Pinpoint the cell where the given text exists, returning its [X, Y] midpoint coordinate. 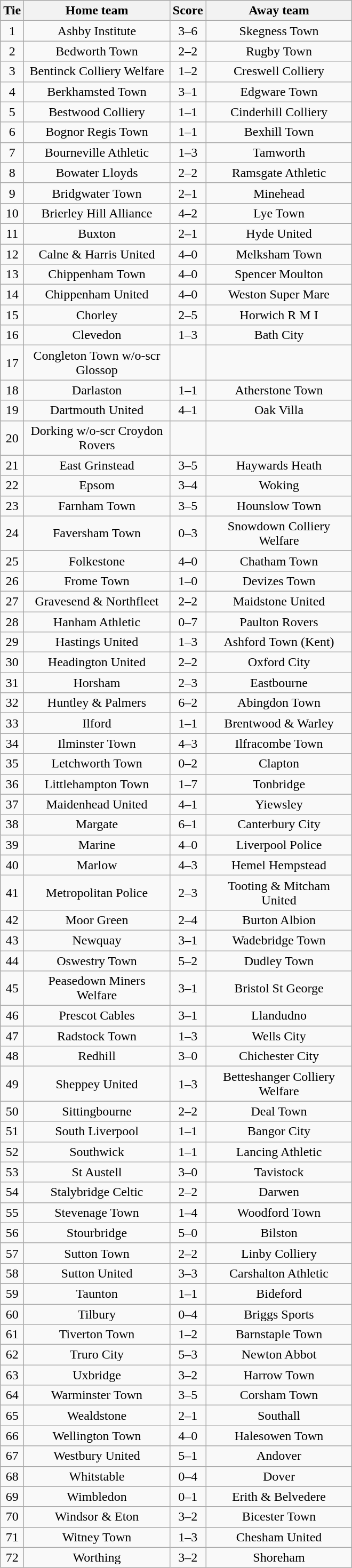
Bilston [279, 1233]
35 [12, 764]
Liverpool Police [279, 845]
30 [12, 662]
1 [12, 31]
Whitstable [97, 1476]
Wellington Town [97, 1436]
24 [12, 533]
2–4 [188, 920]
Farnham Town [97, 506]
Paulton Rovers [279, 622]
7 [12, 152]
2–5 [188, 315]
15 [12, 315]
Harrow Town [279, 1375]
Oak Villa [279, 410]
Wells City [279, 1036]
Windsor & Eton [97, 1517]
17 [12, 362]
Bourneville Athletic [97, 152]
64 [12, 1395]
20 [12, 438]
Folkestone [97, 561]
Cinderhill Colliery [279, 112]
72 [12, 1557]
0–1 [188, 1497]
38 [12, 825]
29 [12, 642]
Calne & Harris United [97, 254]
Hyde United [279, 233]
0–2 [188, 764]
Bowater Lloyds [97, 173]
Oswestry Town [97, 961]
4 [12, 92]
Hounslow Town [279, 506]
36 [12, 784]
59 [12, 1294]
56 [12, 1233]
Chippenham United [97, 295]
10 [12, 213]
St Austell [97, 1172]
Tonbridge [279, 784]
11 [12, 233]
Wadebridge Town [279, 940]
Uxbridge [97, 1375]
5 [12, 112]
Llandudno [279, 1016]
Bicester Town [279, 1517]
53 [12, 1172]
Erith & Belvedere [279, 1497]
Ashford Town (Kent) [279, 642]
Newton Abbot [279, 1355]
Ilfracombe Town [279, 743]
0–7 [188, 622]
Corsham Town [279, 1395]
21 [12, 465]
Wealdstone [97, 1416]
Ramsgate Athletic [279, 173]
Westbury United [97, 1456]
Burton Albion [279, 920]
Frome Town [97, 581]
Haywards Heath [279, 465]
Tavistock [279, 1172]
18 [12, 390]
Sittingbourne [97, 1111]
Devizes Town [279, 581]
Buxton [97, 233]
45 [12, 988]
22 [12, 486]
Canterbury City [279, 825]
Redhill [97, 1056]
14 [12, 295]
23 [12, 506]
4–2 [188, 213]
8 [12, 173]
Maidenhead United [97, 804]
19 [12, 410]
6 [12, 132]
Headington United [97, 662]
Darwen [279, 1192]
Tilbury [97, 1314]
Betteshanger Colliery Welfare [279, 1084]
Score [188, 11]
Horsham [97, 683]
34 [12, 743]
Hemel Hempstead [279, 865]
Prescot Cables [97, 1016]
Gravesend & Northfleet [97, 601]
Rugby Town [279, 51]
Ashby Institute [97, 31]
5–0 [188, 1233]
Southall [279, 1416]
41 [12, 892]
9 [12, 193]
Bexhill Town [279, 132]
1–0 [188, 581]
3–4 [188, 486]
Bideford [279, 1294]
Dudley Town [279, 961]
Minehead [279, 193]
Chichester City [279, 1056]
Tooting & Mitcham United [279, 892]
Weston Super Mare [279, 295]
Chorley [97, 315]
52 [12, 1152]
Worthing [97, 1557]
Clevedon [97, 335]
Ilminster Town [97, 743]
Linby Colliery [279, 1253]
Dorking w/o-scr Croydon Rovers [97, 438]
50 [12, 1111]
Epsom [97, 486]
68 [12, 1476]
3–3 [188, 1273]
1–4 [188, 1213]
Sutton Town [97, 1253]
Creswell Colliery [279, 71]
Sheppey United [97, 1084]
Moor Green [97, 920]
12 [12, 254]
Oxford City [279, 662]
Spencer Moulton [279, 274]
Chesham United [279, 1537]
Andover [279, 1456]
Margate [97, 825]
5–2 [188, 961]
Letchworth Town [97, 764]
Stourbridge [97, 1233]
Lancing Athletic [279, 1152]
Bath City [279, 335]
47 [12, 1036]
Halesowen Town [279, 1436]
27 [12, 601]
East Grinstead [97, 465]
Bentinck Colliery Welfare [97, 71]
Stalybridge Celtic [97, 1192]
37 [12, 804]
Brierley Hill Alliance [97, 213]
26 [12, 581]
40 [12, 865]
48 [12, 1056]
Bedworth Town [97, 51]
Skegness Town [279, 31]
Congleton Town w/o-scr Glossop [97, 362]
Taunton [97, 1294]
Truro City [97, 1355]
67 [12, 1456]
Briggs Sports [279, 1314]
31 [12, 683]
Woodford Town [279, 1213]
2 [12, 51]
43 [12, 940]
Faversham Town [97, 533]
Bangor City [279, 1131]
Warminster Town [97, 1395]
49 [12, 1084]
Brentwood & Warley [279, 723]
51 [12, 1131]
1–7 [188, 784]
6–2 [188, 703]
3 [12, 71]
Tamworth [279, 152]
Deal Town [279, 1111]
5–1 [188, 1456]
Peasedown Miners Welfare [97, 988]
Melksham Town [279, 254]
5–3 [188, 1355]
Woking [279, 486]
16 [12, 335]
70 [12, 1517]
Stevenage Town [97, 1213]
Ilford [97, 723]
Snowdown Colliery Welfare [279, 533]
Newquay [97, 940]
Eastbourne [279, 683]
42 [12, 920]
Chatham Town [279, 561]
Wimbledon [97, 1497]
Chippenham Town [97, 274]
Marlow [97, 865]
Tiverton Town [97, 1335]
Clapton [279, 764]
Southwick [97, 1152]
62 [12, 1355]
32 [12, 703]
Shoreham [279, 1557]
Home team [97, 11]
Sutton United [97, 1273]
Berkhamsted Town [97, 92]
Hanham Athletic [97, 622]
Yiewsley [279, 804]
25 [12, 561]
0–3 [188, 533]
South Liverpool [97, 1131]
Bestwood Colliery [97, 112]
71 [12, 1537]
Maidstone United [279, 601]
61 [12, 1335]
Tie [12, 11]
69 [12, 1497]
6–1 [188, 825]
Bristol St George [279, 988]
Away team [279, 11]
Huntley & Palmers [97, 703]
Littlehampton Town [97, 784]
55 [12, 1213]
44 [12, 961]
65 [12, 1416]
Dartmouth United [97, 410]
Abingdon Town [279, 703]
Bognor Regis Town [97, 132]
46 [12, 1016]
Metropolitan Police [97, 892]
Bridgwater Town [97, 193]
39 [12, 845]
28 [12, 622]
Marine [97, 845]
57 [12, 1253]
3–6 [188, 31]
63 [12, 1375]
58 [12, 1273]
60 [12, 1314]
Edgware Town [279, 92]
Carshalton Athletic [279, 1273]
Darlaston [97, 390]
Hastings United [97, 642]
Horwich R M I [279, 315]
Radstock Town [97, 1036]
33 [12, 723]
66 [12, 1436]
Dover [279, 1476]
Witney Town [97, 1537]
Atherstone Town [279, 390]
Lye Town [279, 213]
54 [12, 1192]
13 [12, 274]
Barnstaple Town [279, 1335]
